Pinpoint the cell where the given text exists, returning its (x, y) midpoint coordinate. 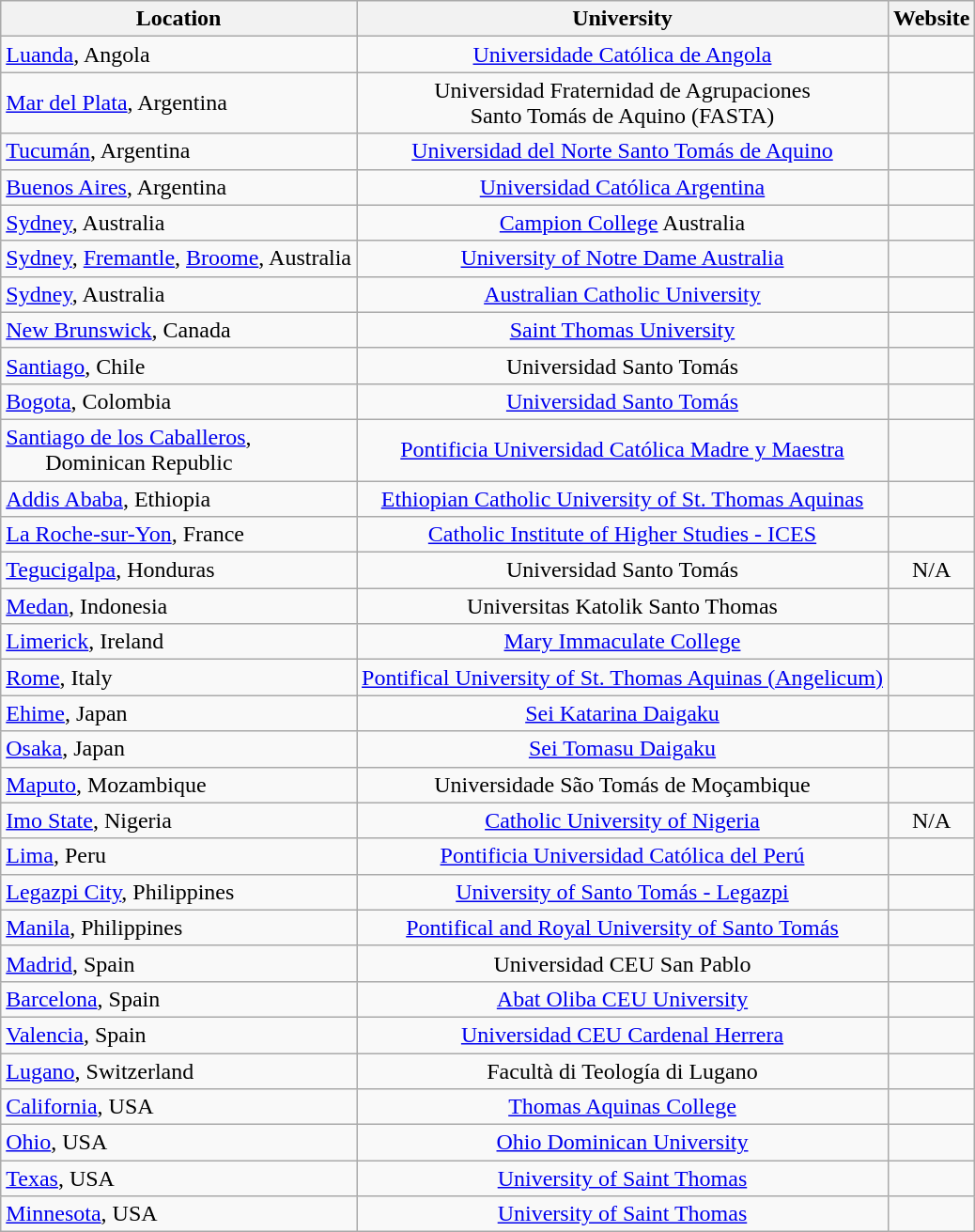
Universidade São Tomás de Moçambique (623, 785)
Universidad del Norte Santo Tomás de Aquino (623, 151)
Location (178, 19)
Ethiopian Catholic University of St. Thomas Aquinas (623, 499)
Campion College Australia (623, 223)
Minnesota, USA (178, 1214)
Sei Katarina Daigaku (623, 713)
New Brunswick, Canada (178, 330)
Manila, Philippines (178, 928)
Pontificia Universidad Católica del Perú (623, 856)
Universitas Katolik Santo Thomas (623, 606)
Mary Immaculate College (623, 642)
Website (931, 19)
Abat Oliba CEU University (623, 999)
University of Notre Dame Australia (623, 258)
Sydney, Fremantle, Broome, Australia (178, 258)
California, USA (178, 1107)
Saint Thomas University (623, 330)
Osaka, Japan (178, 749)
Pontifical and Royal University of Santo Tomás (623, 928)
Universidade Católica de Angola (623, 55)
Facultà di Teología di Lugano (623, 1070)
Sei Tomasu Daigaku (623, 749)
Imo State, Nigeria (178, 820)
Luanda, Angola (178, 55)
Universidad CEU Cardenal Herrera (623, 1035)
Santiago, Chile (178, 366)
Limerick, Ireland (178, 642)
University (623, 19)
Pontifical University of St. Thomas Aquinas (Angelicum) (623, 678)
Australian Catholic University (623, 294)
Madrid, Spain (178, 963)
Tucumán, Argentina (178, 151)
Mar del Plata, Argentina (178, 103)
Tegucigalpa, Honduras (178, 570)
Legazpi City, Philippines (178, 892)
Buenos Aires, Argentina (178, 187)
Thomas Aquinas College (623, 1107)
Santiago de los Caballeros, Dominican Republic (178, 449)
Catholic Institute of Higher Studies - ICES (623, 535)
Bogota, Colombia (178, 401)
Ehime, Japan (178, 713)
Universidad Fraternidad de AgrupacionesSanto Tomás de Aquino (FASTA) (623, 103)
Lugano, Switzerland (178, 1070)
Medan, Indonesia (178, 606)
University of Santo Tomás - Legazpi (623, 892)
Valencia, Spain (178, 1035)
Maputo, Mozambique (178, 785)
Addis Ababa, Ethiopia (178, 499)
Rome, Italy (178, 678)
Barcelona, Spain (178, 999)
Ohio Dominican University (623, 1143)
La Roche-sur-Yon, France (178, 535)
Ohio, USA (178, 1143)
Pontificia Universidad Católica Madre y Maestra (623, 449)
Texas, USA (178, 1178)
Catholic University of Nigeria (623, 820)
Universidad Católica Argentina (623, 187)
Lima, Peru (178, 856)
Universidad CEU San Pablo (623, 963)
